Return (X, Y) of the center of cell containing provided text 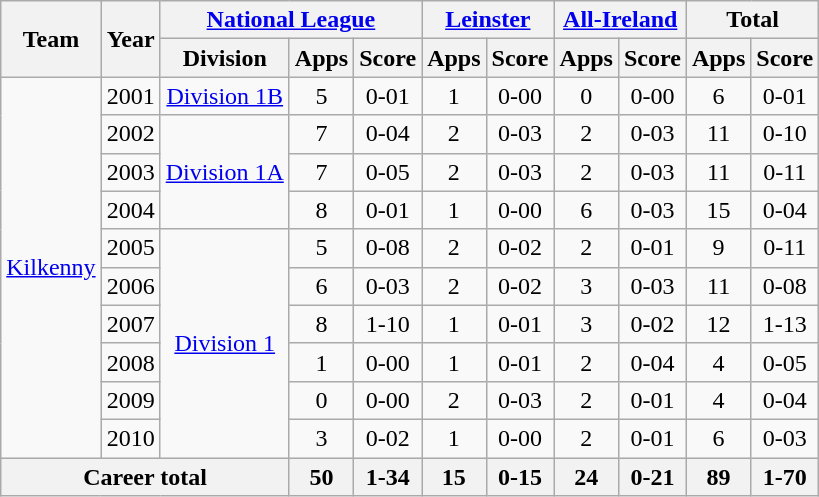
1-13 (785, 324)
2008 (130, 362)
Division 1 (224, 343)
2006 (130, 286)
0-21 (652, 477)
2010 (130, 438)
2009 (130, 400)
89 (718, 477)
0-10 (785, 134)
Division 1A (224, 172)
National League (290, 20)
12 (718, 324)
Total (752, 20)
1-10 (388, 324)
2005 (130, 248)
2007 (130, 324)
0-15 (520, 477)
2003 (130, 172)
2001 (130, 96)
Division (224, 58)
Year (130, 39)
9 (718, 248)
1-34 (388, 477)
Career total (146, 477)
2002 (130, 134)
Division 1B (224, 96)
2004 (130, 210)
24 (586, 477)
1-70 (785, 477)
All-Ireland (620, 20)
Leinster (488, 20)
Team (51, 39)
50 (321, 477)
Kilkenny (51, 268)
